Determine the (x, y) coordinate at the center of the cell enclosing the given text.  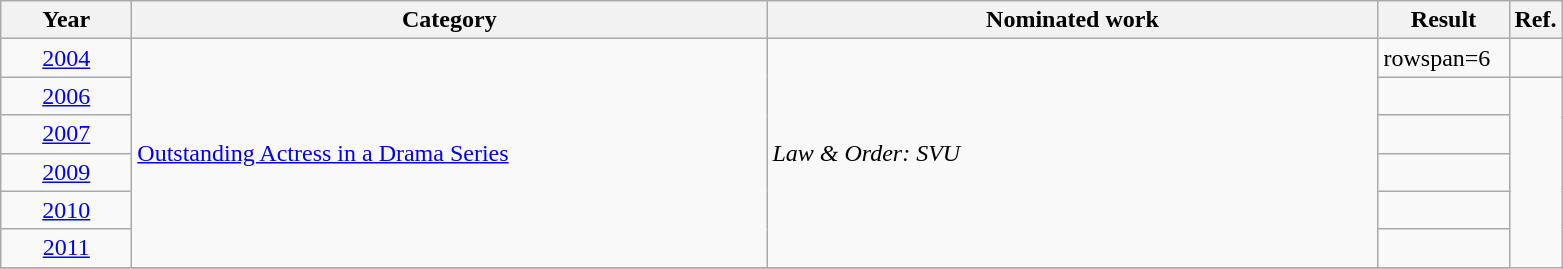
2011 (66, 248)
2010 (66, 210)
2007 (66, 134)
Result (1444, 20)
2009 (66, 172)
2006 (66, 96)
Ref. (1536, 20)
2004 (66, 58)
Nominated work (1072, 20)
Outstanding Actress in a Drama Series (450, 153)
Year (66, 20)
Law & Order: SVU (1072, 153)
rowspan=6 (1444, 58)
Category (450, 20)
